Return [x, y] of the center of cell containing provided text 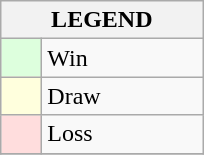
Draw [122, 96]
LEGEND [102, 20]
Win [122, 58]
Loss [122, 134]
